Provide the [x, y] coordinate of the cell's center where the given text is located.  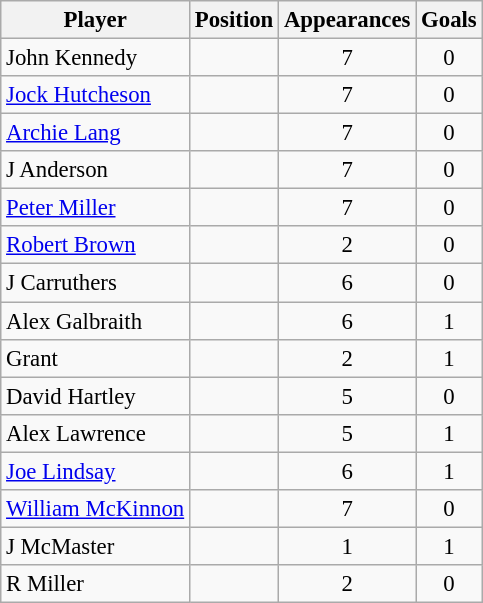
Position [234, 20]
Jock Hutcheson [96, 95]
Player [96, 20]
Archie Lang [96, 133]
John Kennedy [96, 58]
Grant [96, 358]
William McKinnon [96, 509]
Goals [449, 20]
Alex Galbraith [96, 321]
Robert Brown [96, 245]
Peter Miller [96, 208]
J Anderson [96, 170]
Alex Lawrence [96, 433]
J McMaster [96, 546]
R Miller [96, 584]
Joe Lindsay [96, 471]
Appearances [348, 20]
David Hartley [96, 396]
J Carruthers [96, 283]
